For the text-containing cell, return its midpoint in [x, y] coordinate format. 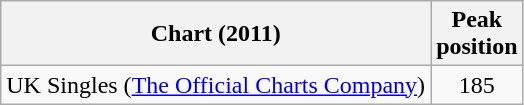
185 [477, 85]
UK Singles (The Official Charts Company) [216, 85]
Chart (2011) [216, 34]
Peakposition [477, 34]
